Capture the cell that displays the provided text and extract its [x, y] central coordinate. 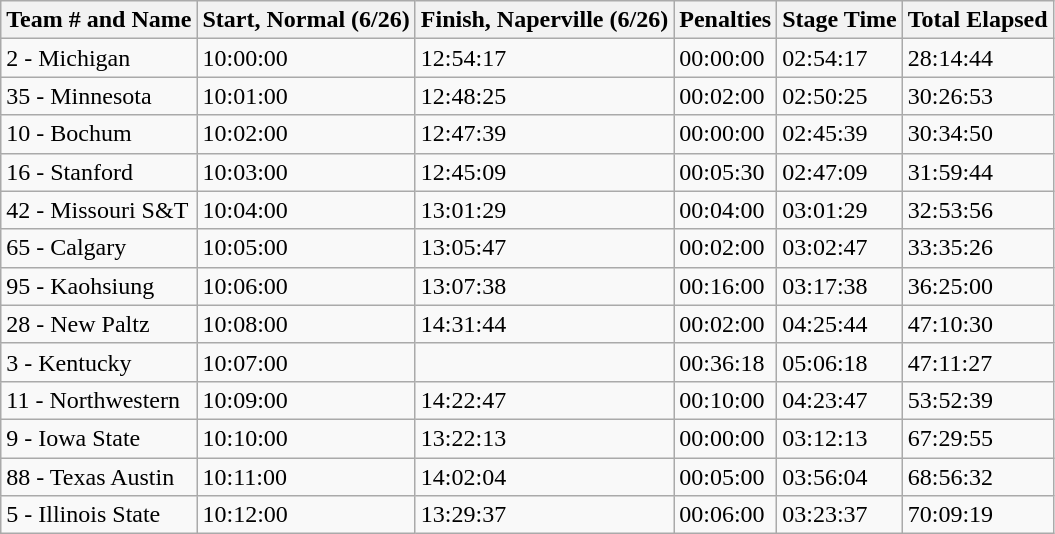
13:29:37 [544, 515]
47:10:30 [978, 324]
2 - Michigan [99, 58]
00:16:00 [726, 286]
03:01:29 [840, 210]
36:25:00 [978, 286]
10:09:00 [306, 400]
14:31:44 [544, 324]
88 - Texas Austin [99, 477]
12:54:17 [544, 58]
00:36:18 [726, 362]
03:02:47 [840, 248]
Stage Time [840, 20]
9 - Iowa State [99, 438]
33:35:26 [978, 248]
65 - Calgary [99, 248]
04:25:44 [840, 324]
10:00:00 [306, 58]
12:45:09 [544, 172]
30:26:53 [978, 96]
3 - Kentucky [99, 362]
10:01:00 [306, 96]
10:04:00 [306, 210]
53:52:39 [978, 400]
10:11:00 [306, 477]
28:14:44 [978, 58]
16 - Stanford [99, 172]
10 - Bochum [99, 134]
Team # and Name [99, 20]
32:53:56 [978, 210]
Penalties [726, 20]
12:48:25 [544, 96]
5 - Illinois State [99, 515]
11 - Northwestern [99, 400]
10:06:00 [306, 286]
05:06:18 [840, 362]
00:10:00 [726, 400]
Finish, Naperville (6/26) [544, 20]
42 - Missouri S&T [99, 210]
03:56:04 [840, 477]
31:59:44 [978, 172]
03:12:13 [840, 438]
10:10:00 [306, 438]
03:17:38 [840, 286]
00:06:00 [726, 515]
10:07:00 [306, 362]
30:34:50 [978, 134]
13:07:38 [544, 286]
12:47:39 [544, 134]
13:05:47 [544, 248]
28 - New Paltz [99, 324]
Start, Normal (6/26) [306, 20]
35 - Minnesota [99, 96]
14:02:04 [544, 477]
10:03:00 [306, 172]
02:47:09 [840, 172]
13:22:13 [544, 438]
10:12:00 [306, 515]
02:45:39 [840, 134]
47:11:27 [978, 362]
14:22:47 [544, 400]
95 - Kaohsiung [99, 286]
13:01:29 [544, 210]
10:08:00 [306, 324]
67:29:55 [978, 438]
00:04:00 [726, 210]
10:02:00 [306, 134]
04:23:47 [840, 400]
00:05:30 [726, 172]
00:05:00 [726, 477]
68:56:32 [978, 477]
02:50:25 [840, 96]
70:09:19 [978, 515]
03:23:37 [840, 515]
Total Elapsed [978, 20]
02:54:17 [840, 58]
10:05:00 [306, 248]
